Provide the (X, Y) coordinate of the cell's center where the given text is located.  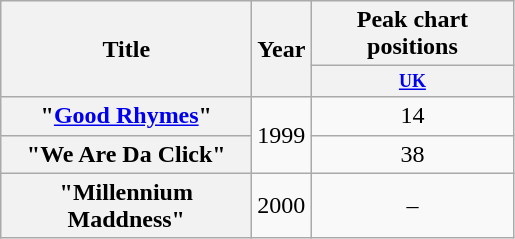
2000 (282, 206)
Title (126, 49)
– (412, 206)
14 (412, 116)
1999 (282, 135)
"Good Rhymes" (126, 116)
Year (282, 49)
UK (412, 82)
38 (412, 154)
Peak chart positions (412, 34)
"We Are Da Click" (126, 154)
"Millennium Maddness" (126, 206)
